Output the (x, y) coordinate of the center of the cell containing the given text.  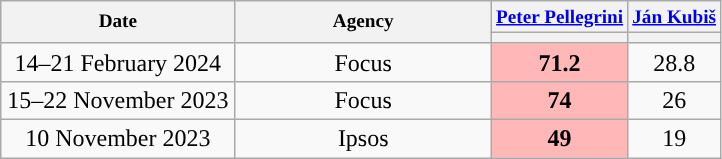
74 (560, 101)
26 (674, 101)
Peter Pellegrini (560, 17)
Agency (364, 22)
Ipsos (364, 139)
Date (118, 22)
10 November 2023 (118, 139)
19 (674, 139)
15–22 November 2023 (118, 101)
71.2 (560, 62)
28.8 (674, 62)
Ján Kubiš (674, 17)
49 (560, 139)
14–21 February 2024 (118, 62)
